From the cell containing the given text, extract its center point as (x, y) coordinate. 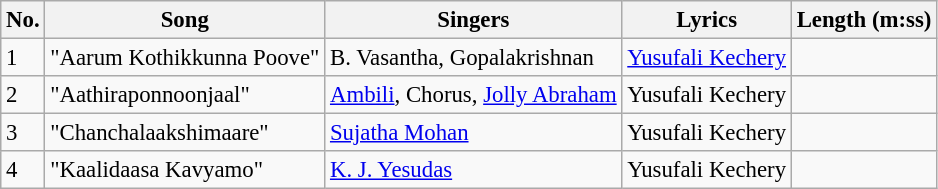
"Aathiraponnoonjaal" (185, 95)
2 (23, 95)
"Kaalidaasa Kavyamo" (185, 170)
"Chanchalaakshimaare" (185, 133)
Ambili, Chorus, Jolly Abraham (474, 95)
K. J. Yesudas (474, 170)
No. (23, 20)
B. Vasantha, Gopalakrishnan (474, 58)
Length (m:ss) (864, 20)
"Aarum Kothikkunna Poove" (185, 58)
4 (23, 170)
1 (23, 58)
3 (23, 133)
Song (185, 20)
Sujatha Mohan (474, 133)
Singers (474, 20)
Lyrics (706, 20)
